Capture the cell that displays the provided text and extract its (X, Y) central coordinate. 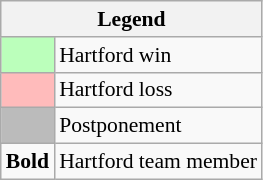
Hartford win (158, 55)
Hartford team member (158, 162)
Bold (28, 162)
Legend (132, 19)
Hartford loss (158, 90)
Postponement (158, 126)
